Pinpoint the cell where the given text exists, returning its (X, Y) midpoint coordinate. 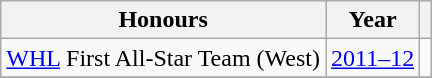
Year (373, 20)
2011–12 (373, 58)
Honours (164, 20)
WHL First All-Star Team (West) (164, 58)
